Pinpoint the cell where the given text exists, returning its (X, Y) midpoint coordinate. 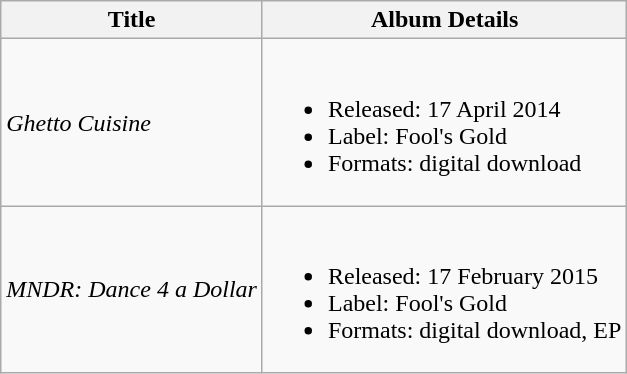
Released: 17 February 2015Label: Fool's GoldFormats: digital download, EP (444, 290)
MNDR: Dance 4 a Dollar (132, 290)
Album Details (444, 20)
Released: 17 April 2014Label: Fool's GoldFormats: digital download (444, 122)
Title (132, 20)
Ghetto Cuisine (132, 122)
